Return (x, y) of the center of cell containing provided text 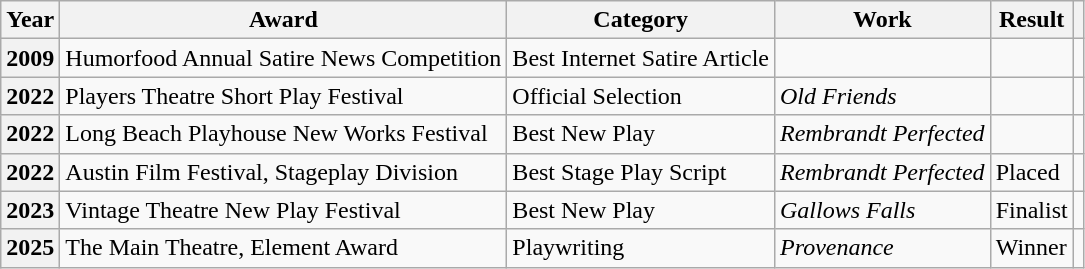
Award (284, 20)
Playwriting (641, 248)
Year (30, 20)
Long Beach Playhouse New Works Festival (284, 134)
Finalist (1032, 210)
2009 (30, 58)
Provenance (882, 248)
2025 (30, 248)
Work (882, 20)
Humorfood Annual Satire News Competition (284, 58)
Old Friends (882, 96)
Placed (1032, 172)
2023 (30, 210)
Category (641, 20)
Players Theatre Short Play Festival (284, 96)
Gallows Falls (882, 210)
Official Selection (641, 96)
Vintage Theatre New Play Festival (284, 210)
Result (1032, 20)
Best Stage Play Script (641, 172)
Winner (1032, 248)
Best Internet Satire Article (641, 58)
The Main Theatre, Element Award (284, 248)
Austin Film Festival, Stageplay Division (284, 172)
